Output the (x, y) coordinate of the center of the cell containing the given text.  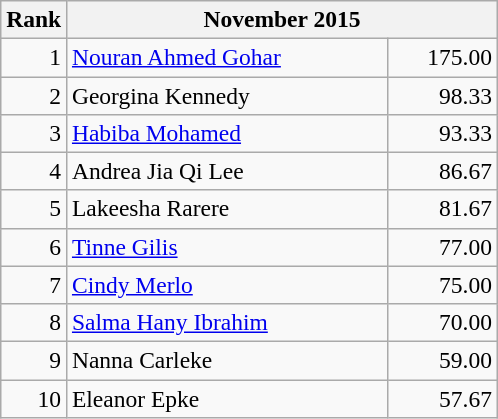
Rank (34, 19)
Georgina Kennedy (228, 95)
93.33 (442, 133)
70.00 (442, 322)
7 (34, 285)
59.00 (442, 360)
77.00 (442, 247)
8 (34, 322)
75.00 (442, 285)
November 2015 (282, 19)
Eleanor Epke (228, 398)
1 (34, 57)
9 (34, 360)
Habiba Mohamed (228, 133)
Tinne Gilis (228, 247)
57.67 (442, 398)
Lakeesha Rarere (228, 209)
175.00 (442, 57)
2 (34, 95)
98.33 (442, 95)
81.67 (442, 209)
4 (34, 171)
5 (34, 209)
Andrea Jia Qi Lee (228, 171)
Nouran Ahmed Gohar (228, 57)
3 (34, 133)
86.67 (442, 171)
6 (34, 247)
Cindy Merlo (228, 285)
10 (34, 398)
Salma Hany Ibrahim (228, 322)
Nanna Carleke (228, 360)
